Pinpoint the cell where the given text exists, returning its (X, Y) midpoint coordinate. 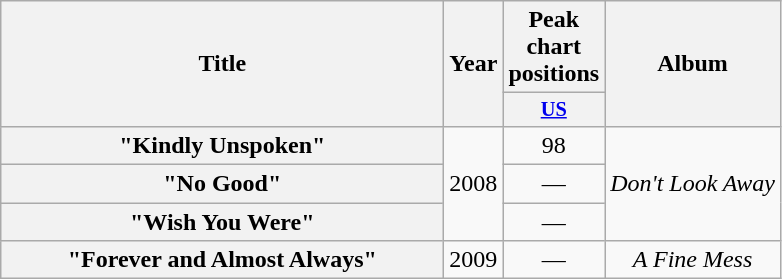
A Fine Mess (693, 260)
"No Good" (222, 184)
Title (222, 64)
"Wish You Were" (222, 222)
2009 (474, 260)
Year (474, 64)
Peak chart positions (554, 47)
US (554, 110)
Album (693, 64)
2008 (474, 183)
98 (554, 145)
Don't Look Away (693, 183)
"Kindly Unspoken" (222, 145)
"Forever and Almost Always" (222, 260)
